Detect which cell encompasses the target text, then output its [x, y] center coordinate. 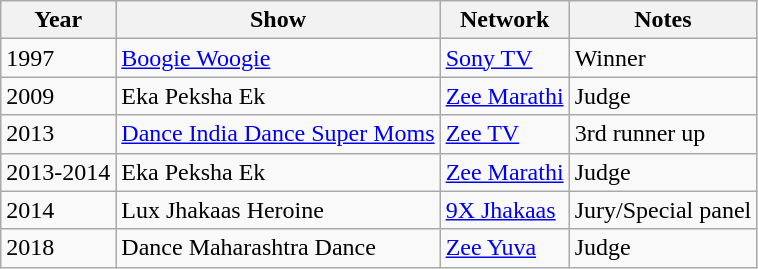
2013-2014 [58, 172]
Zee Yuva [504, 248]
Boogie Woogie [278, 58]
2013 [58, 134]
Year [58, 20]
Winner [663, 58]
Dance India Dance Super Moms [278, 134]
Lux Jhakaas Heroine [278, 210]
3rd runner up [663, 134]
9X Jhakaas [504, 210]
1997 [58, 58]
2009 [58, 96]
Sony TV [504, 58]
Show [278, 20]
2018 [58, 248]
Jury/Special panel [663, 210]
Dance Maharashtra Dance [278, 248]
2014 [58, 210]
Notes [663, 20]
Network [504, 20]
Zee TV [504, 134]
